Pinpoint the cell where the given text exists, returning its (X, Y) midpoint coordinate. 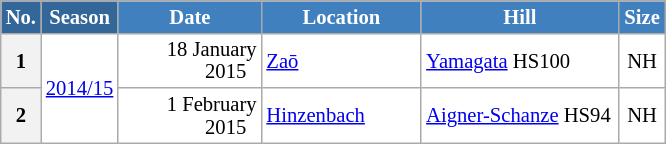
Hinzenbach (341, 116)
No. (21, 16)
18 January 2015 (190, 60)
Date (190, 16)
Location (341, 16)
Yamagata HS100 (520, 60)
1 February 2015 (190, 116)
Aigner-Schanze HS94 (520, 116)
2 (21, 116)
Season (80, 16)
Zaō (341, 60)
1 (21, 60)
Hill (520, 16)
2014/15 (80, 88)
Size (642, 16)
